Return (X, Y) of the center of cell containing provided text 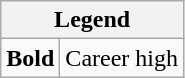
Legend (92, 20)
Career high (122, 58)
Bold (30, 58)
